Locate the cell with the specified text and output its (X, Y) center coordinate. 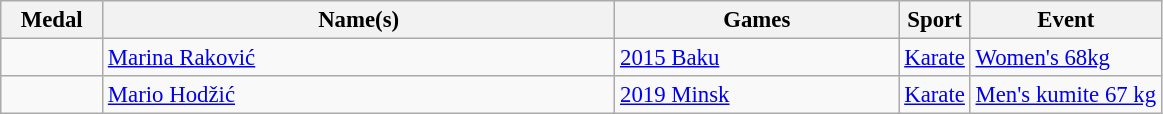
Games (757, 20)
Name(s) (359, 20)
2019 Minsk (757, 95)
Marina Raković (359, 58)
2015 Baku (757, 58)
Medal (52, 20)
Men's kumite 67 kg (1066, 95)
Event (1066, 20)
Mario Hodžić (359, 95)
Sport (934, 20)
Women's 68kg (1066, 58)
